From the cell containing the given text, extract its center point as (X, Y) coordinate. 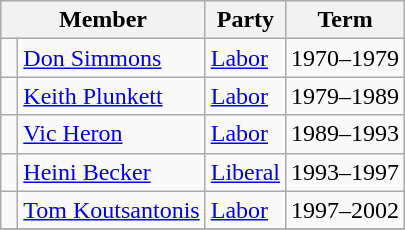
Party (245, 20)
1979–1989 (346, 96)
Term (346, 20)
Tom Koutsantonis (112, 210)
Keith Plunkett (112, 96)
1997–2002 (346, 210)
Vic Heron (112, 134)
Liberal (245, 172)
1970–1979 (346, 58)
Heini Becker (112, 172)
Don Simmons (112, 58)
Member (103, 20)
1989–1993 (346, 134)
1993–1997 (346, 172)
